For the text-containing cell, return its midpoint in [x, y] coordinate format. 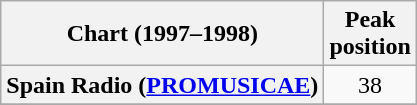
38 [370, 85]
Spain Radio (PROMUSICAE) [162, 85]
Chart (1997–1998) [162, 34]
Peakposition [370, 34]
